Provide the (X, Y) coordinate of the cell's center where the given text is located.  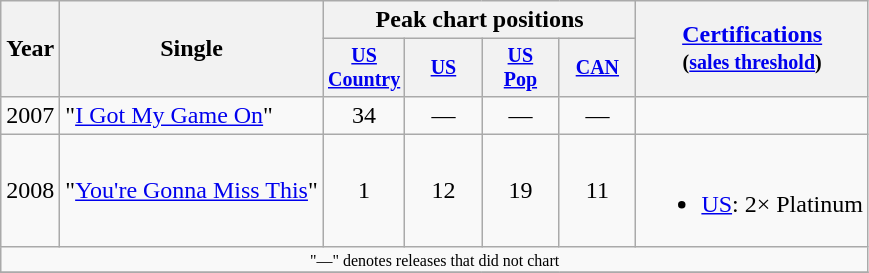
2007 (30, 115)
"—" denotes releases that did not chart (435, 259)
1 (364, 190)
Year (30, 49)
11 (598, 190)
"I Got My Game On" (192, 115)
19 (520, 190)
34 (364, 115)
USPop (520, 68)
US Country (364, 68)
2008 (30, 190)
US: 2× Platinum (752, 190)
Peak chart positions (480, 20)
12 (444, 190)
CAN (598, 68)
"You're Gonna Miss This" (192, 190)
Certifications(sales threshold) (752, 49)
US (444, 68)
Single (192, 49)
